Extract the [x, y] coordinate from the center of the cell holding the provided text.  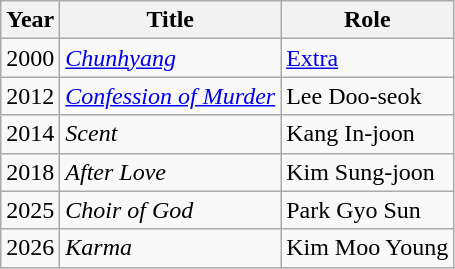
Role [368, 20]
Park Gyo Sun [368, 210]
Lee Doo-seok [368, 96]
2026 [30, 248]
Scent [170, 134]
Kim Sung-joon [368, 172]
Choir of God [170, 210]
Year [30, 20]
After Love [170, 172]
2025 [30, 210]
Kang In-joon [368, 134]
Extra [368, 58]
Title [170, 20]
Chunhyang [170, 58]
2000 [30, 58]
2018 [30, 172]
Karma [170, 248]
2012 [30, 96]
Confession of Murder [170, 96]
Kim Moo Young [368, 248]
2014 [30, 134]
